Pinpoint the cell where the given text exists, returning its [x, y] midpoint coordinate. 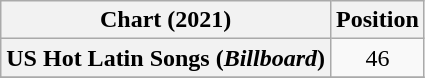
US Hot Latin Songs (Billboard) [166, 58]
46 [378, 58]
Position [378, 20]
Chart (2021) [166, 20]
